From the cell containing the given text, extract its center point as [X, Y] coordinate. 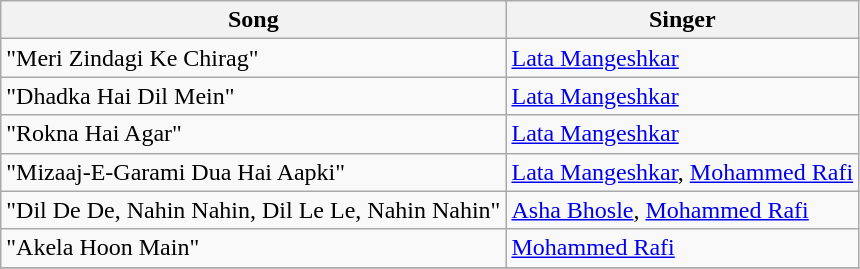
"Rokna Hai Agar" [254, 134]
Mohammed Rafi [682, 248]
"Meri Zindagi Ke Chirag" [254, 58]
Asha Bhosle, Mohammed Rafi [682, 210]
Song [254, 20]
"Dhadka Hai Dil Mein" [254, 96]
"Dil De De, Nahin Nahin, Dil Le Le, Nahin Nahin" [254, 210]
"Akela Hoon Main" [254, 248]
Singer [682, 20]
"Mizaaj-E-Garami Dua Hai Aapki" [254, 172]
Lata Mangeshkar, Mohammed Rafi [682, 172]
